Extract the [X, Y] coordinate from the center of the cell holding the provided text.  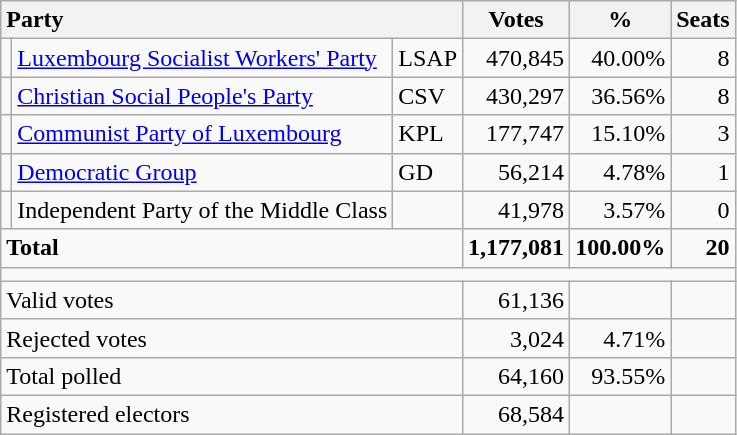
Total polled [232, 376]
Votes [516, 20]
Democratic Group [202, 172]
3,024 [516, 338]
Communist Party of Luxembourg [202, 134]
Independent Party of the Middle Class [202, 210]
3.57% [620, 210]
LSAP [428, 58]
100.00% [620, 248]
61,136 [516, 300]
1,177,081 [516, 248]
93.55% [620, 376]
% [620, 20]
41,978 [516, 210]
64,160 [516, 376]
15.10% [620, 134]
Total [232, 248]
470,845 [516, 58]
GD [428, 172]
4.78% [620, 172]
177,747 [516, 134]
Luxembourg Socialist Workers' Party [202, 58]
CSV [428, 96]
1 [703, 172]
Party [232, 20]
0 [703, 210]
430,297 [516, 96]
56,214 [516, 172]
Christian Social People's Party [202, 96]
Valid votes [232, 300]
KPL [428, 134]
40.00% [620, 58]
Rejected votes [232, 338]
36.56% [620, 96]
20 [703, 248]
Seats [703, 20]
3 [703, 134]
4.71% [620, 338]
Registered electors [232, 414]
68,584 [516, 414]
